Determine the [x, y] coordinate at the center of the cell enclosing the given text.  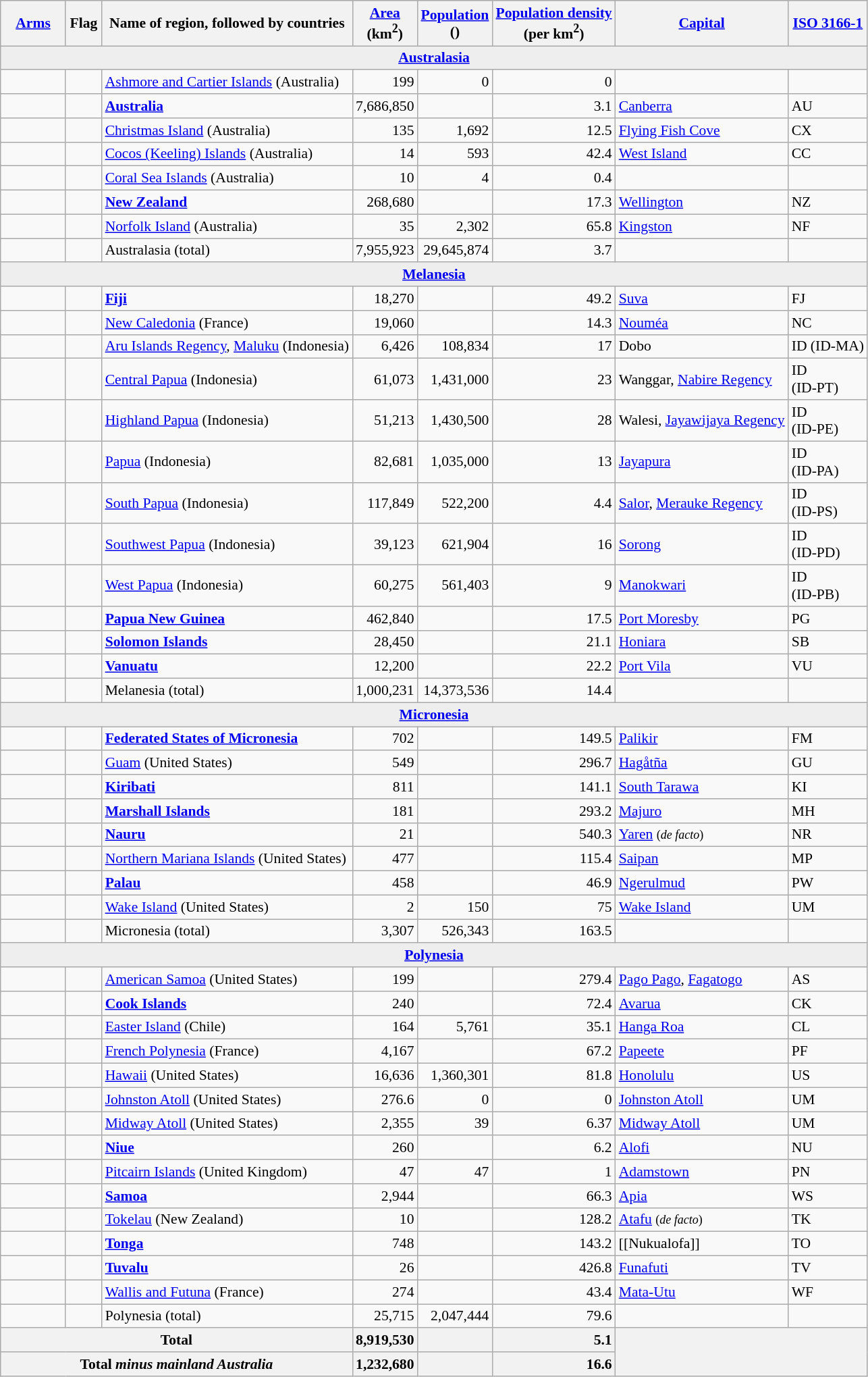
16,636 [385, 1076]
Kiribati [227, 787]
25,715 [385, 1316]
Norfolk Island (Australia) [227, 226]
240 [385, 1004]
621,904 [455, 544]
Flag [84, 23]
ID(ID-PT) [828, 380]
Honiara [702, 642]
3,307 [385, 931]
274 [385, 1292]
CK [828, 1004]
WF [828, 1292]
PF [828, 1051]
TO [828, 1244]
2,355 [385, 1124]
Area(km2) [385, 23]
Christmas Island (Australia) [227, 130]
522,200 [455, 502]
17.3 [553, 203]
Salor, Merauke Regency [702, 502]
81.8 [553, 1076]
Apia [702, 1196]
ID(ID-PA) [828, 462]
NZ [828, 203]
West Papua (Indonesia) [227, 586]
Micronesia (total) [227, 931]
128.2 [553, 1220]
NR [828, 835]
Nouméa [702, 323]
AS [828, 979]
293.2 [553, 811]
72.4 [553, 1004]
TK [828, 1220]
Total minus mainland Australia [177, 1364]
TV [828, 1268]
Wake Island (United States) [227, 907]
17 [553, 346]
12.5 [553, 130]
748 [385, 1244]
39,123 [385, 544]
14 [385, 154]
43.4 [553, 1292]
296.7 [553, 763]
New Caledonia (France) [227, 323]
21 [385, 835]
PW [828, 883]
NF [828, 226]
Population density(per km2) [553, 23]
Cook Islands [227, 1004]
Manokwari [702, 586]
Walesi, Jayawijaya Regency [702, 420]
35.1 [553, 1027]
NC [828, 323]
135 [385, 130]
1,692 [455, 130]
39 [455, 1124]
FJ [828, 298]
549 [385, 763]
Easter Island (Chile) [227, 1027]
458 [385, 883]
561,403 [455, 586]
1,035,000 [455, 462]
Samoa [227, 1196]
7,955,923 [385, 251]
Yaren (de facto) [702, 835]
82,681 [385, 462]
Johnston Atoll (United States) [227, 1099]
SB [828, 642]
Kingston [702, 226]
164 [385, 1027]
Northern Mariana Islands (United States) [227, 859]
117,849 [385, 502]
Coral Sea Islands (Australia) [227, 178]
PG [828, 619]
4 [455, 178]
35 [385, 226]
Canberra [702, 106]
MP [828, 859]
Honolulu [702, 1076]
South Tarawa [702, 787]
Polynesia [434, 956]
Papua New Guinea [227, 619]
6,426 [385, 346]
ISO 3166-1 [828, 23]
Tokelau (New Zealand) [227, 1220]
16.6 [553, 1364]
West Island [702, 154]
Melanesia (total) [227, 691]
16 [553, 544]
4.4 [553, 502]
23 [553, 380]
Adamstown [702, 1172]
Suva [702, 298]
Arms [34, 23]
51,213 [385, 420]
Solomon Islands [227, 642]
526,343 [455, 931]
65.8 [553, 226]
276.6 [385, 1099]
Australasia (total) [227, 251]
Palau [227, 883]
1,430,500 [455, 420]
AU [828, 106]
Australia [227, 106]
Tonga [227, 1244]
Guam (United States) [227, 763]
Tuvalu [227, 1268]
FM [828, 739]
Population() [455, 23]
2 [385, 907]
Avarua [702, 1004]
1 [553, 1172]
Pitcairn Islands (United Kingdom) [227, 1172]
2,047,444 [455, 1316]
Papua (Indonesia) [227, 462]
61,073 [385, 380]
14,373,536 [455, 691]
49.2 [553, 298]
Total [177, 1341]
115.4 [553, 859]
Midway Atoll (United States) [227, 1124]
Central Papua (Indonesia) [227, 380]
60,275 [385, 586]
0.4 [553, 178]
Midway Atoll [702, 1124]
21.1 [553, 642]
Wallis and Futuna (France) [227, 1292]
Dobo [702, 346]
42.4 [553, 154]
67.2 [553, 1051]
Wellington [702, 203]
28,450 [385, 642]
9 [553, 586]
540.3 [553, 835]
French Polynesia (France) [227, 1051]
17.5 [553, 619]
ID (ID-MA) [828, 346]
462,840 [385, 619]
Port Moresby [702, 619]
Jayapura [702, 462]
7,686,850 [385, 106]
[[Nukualofa]] [702, 1244]
Majuro [702, 811]
702 [385, 739]
Palikir [702, 739]
6.2 [553, 1148]
CC [828, 154]
426.8 [553, 1268]
75 [553, 907]
CX [828, 130]
Nauru [227, 835]
PN [828, 1172]
3.7 [553, 251]
29,645,874 [455, 251]
1,431,000 [455, 380]
268,680 [385, 203]
Hagåtña [702, 763]
14.3 [553, 323]
1,360,301 [455, 1076]
163.5 [553, 931]
Micronesia [434, 715]
26 [385, 1268]
MH [828, 811]
14.4 [553, 691]
1,000,231 [385, 691]
Saipan [702, 859]
Wanggar, Nabire Regency [702, 380]
Funafuti [702, 1268]
Federated States of Micronesia [227, 739]
141.1 [553, 787]
Polynesia (total) [227, 1316]
28 [553, 420]
Pago Pago, Fagatogo [702, 979]
Cocos (Keeling) Islands (Australia) [227, 154]
79.6 [553, 1316]
Johnston Atoll [702, 1099]
22.2 [553, 667]
Ngerulmud [702, 883]
Mata-Utu [702, 1292]
GU [828, 763]
ID(ID-PE) [828, 420]
New Zealand [227, 203]
VU [828, 667]
1,232,680 [385, 1364]
260 [385, 1148]
811 [385, 787]
Port Vila [702, 667]
South Papua (Indonesia) [227, 502]
Capital [702, 23]
4,167 [385, 1051]
WS [828, 1196]
19,060 [385, 323]
Southwest Papua (Indonesia) [227, 544]
Aru Islands Regency, Maluku (Indonesia) [227, 346]
Fiji [227, 298]
Highland Papua (Indonesia) [227, 420]
American Samoa (United States) [227, 979]
Marshall Islands [227, 811]
Hawaii (United States) [227, 1076]
Alofi [702, 1148]
181 [385, 811]
2,944 [385, 1196]
Papeete [702, 1051]
5.1 [553, 1341]
Atafu (de facto) [702, 1220]
Niue [227, 1148]
18,270 [385, 298]
ID(ID-PB) [828, 586]
143.2 [553, 1244]
Melanesia [434, 275]
150 [455, 907]
ID(ID-PS) [828, 502]
KI [828, 787]
Vanuatu [227, 667]
3.1 [553, 106]
5,761 [455, 1027]
66.3 [553, 1196]
Hanga Roa [702, 1027]
ID(ID-PD) [828, 544]
NU [828, 1148]
6.37 [553, 1124]
279.4 [553, 979]
Sorong [702, 544]
Australasia [434, 58]
Wake Island [702, 907]
477 [385, 859]
593 [455, 154]
149.5 [553, 739]
12,200 [385, 667]
CL [828, 1027]
108,834 [455, 346]
Ashmore and Cartier Islands (Australia) [227, 82]
Flying Fish Cove [702, 130]
46.9 [553, 883]
8,919,530 [385, 1341]
13 [553, 462]
US [828, 1076]
Name of region, followed by countries [227, 23]
2,302 [455, 226]
